Search for the cell housing the specified text and yield its [x, y] center coordinate. 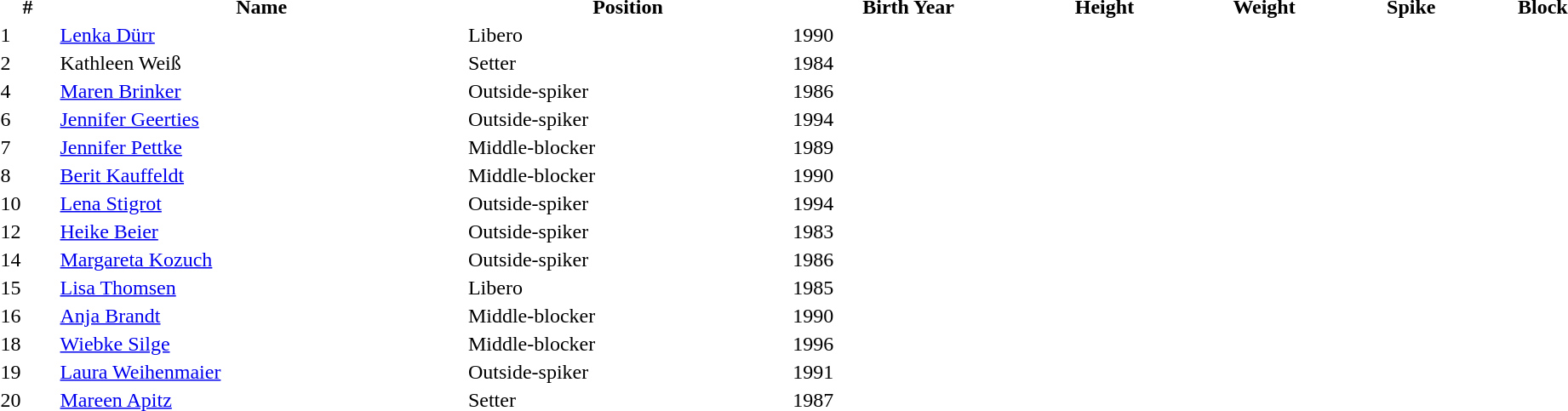
Lisa Thomsen [261, 288]
1996 [909, 344]
Heike Beier [261, 231]
1985 [909, 288]
Wiebke Silge [261, 344]
1983 [909, 231]
Berit Kauffeldt [261, 175]
1989 [909, 147]
Margareta Kozuch [261, 260]
Lenka Dürr [261, 35]
Maren Brinker [261, 91]
1984 [909, 63]
Laura Weihenmaier [261, 372]
Setter [627, 63]
Jennifer Pettke [261, 147]
Anja Brandt [261, 316]
Lena Stigrot [261, 203]
Kathleen Weiß [261, 63]
Jennifer Geerties [261, 119]
1991 [909, 372]
